Capture the cell that displays the provided text and extract its [x, y] central coordinate. 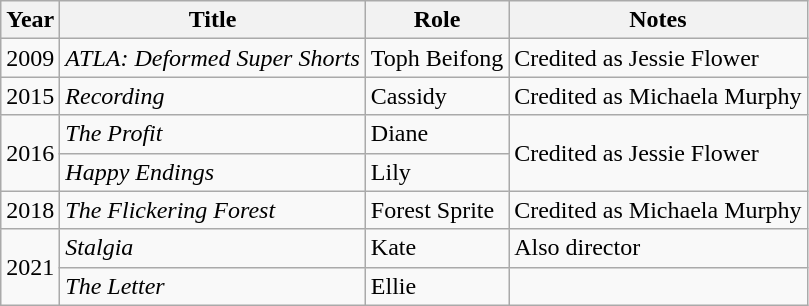
Ellie [436, 286]
Lily [436, 172]
Kate [436, 248]
ATLA: Deformed Super Shorts [213, 58]
Stalgia [213, 248]
Recording [213, 96]
Diane [436, 134]
Also director [658, 248]
The Profit [213, 134]
2021 [30, 267]
2015 [30, 96]
2009 [30, 58]
Role [436, 20]
2016 [30, 153]
The Letter [213, 286]
Title [213, 20]
Year [30, 20]
The Flickering Forest [213, 210]
Notes [658, 20]
Happy Endings [213, 172]
Toph Beifong [436, 58]
Forest Sprite [436, 210]
2018 [30, 210]
Cassidy [436, 96]
